Capture the cell that displays the provided text and extract its (x, y) central coordinate. 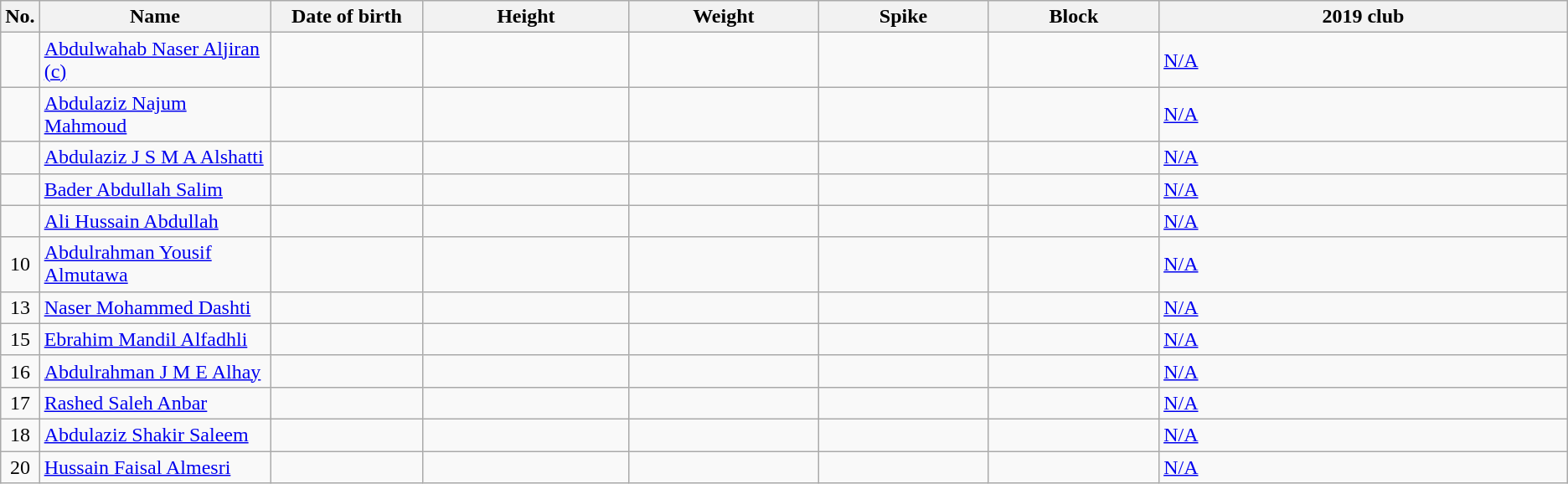
Spike (903, 17)
10 (20, 265)
2019 club (1364, 17)
16 (20, 371)
Rashed Saleh Anbar (155, 403)
Abdulaziz Najum Mahmoud (155, 114)
Hussain Faisal Almesri (155, 466)
Date of birth (347, 17)
Abdulaziz Shakir Saleem (155, 435)
Bader Abdullah Salim (155, 189)
Naser Mohammed Dashti (155, 307)
17 (20, 403)
Height (526, 17)
Abdulrahman Yousif Almutawa (155, 265)
15 (20, 339)
20 (20, 466)
18 (20, 435)
Name (155, 17)
Weight (724, 17)
Block (1074, 17)
Abdulrahman J M E Alhay (155, 371)
Abdulaziz J S M A Alshatti (155, 157)
No. (20, 17)
13 (20, 307)
Abdulwahab Naser Aljiran (c) (155, 60)
Ali Hussain Abdullah (155, 221)
Ebrahim Mandil Alfadhli (155, 339)
